Search for the cell housing the specified text and yield its [x, y] center coordinate. 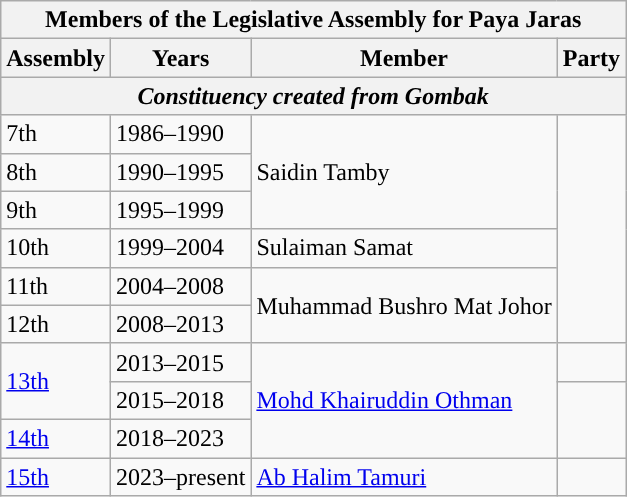
Constituency created from Gombak [314, 96]
Party [591, 58]
Assembly [56, 58]
13th [56, 381]
8th [56, 172]
2018–2023 [180, 438]
15th [56, 477]
Years [180, 58]
1995–1999 [180, 210]
1986–1990 [180, 134]
10th [56, 248]
Member [404, 58]
2008–2013 [180, 324]
Saidin Tamby [404, 172]
2015–2018 [180, 400]
Members of the Legislative Assembly for Paya Jaras [314, 20]
2004–2008 [180, 286]
12th [56, 324]
14th [56, 438]
Ab Halim Tamuri [404, 477]
1990–1995 [180, 172]
Mohd Khairuddin Othman [404, 400]
Sulaiman Samat [404, 248]
Muhammad Bushro Mat Johor [404, 305]
1999–2004 [180, 248]
7th [56, 134]
11th [56, 286]
2013–2015 [180, 362]
9th [56, 210]
2023–present [180, 477]
